Scan for the cell matching the given text and deliver its [X, Y] coordinate at center. 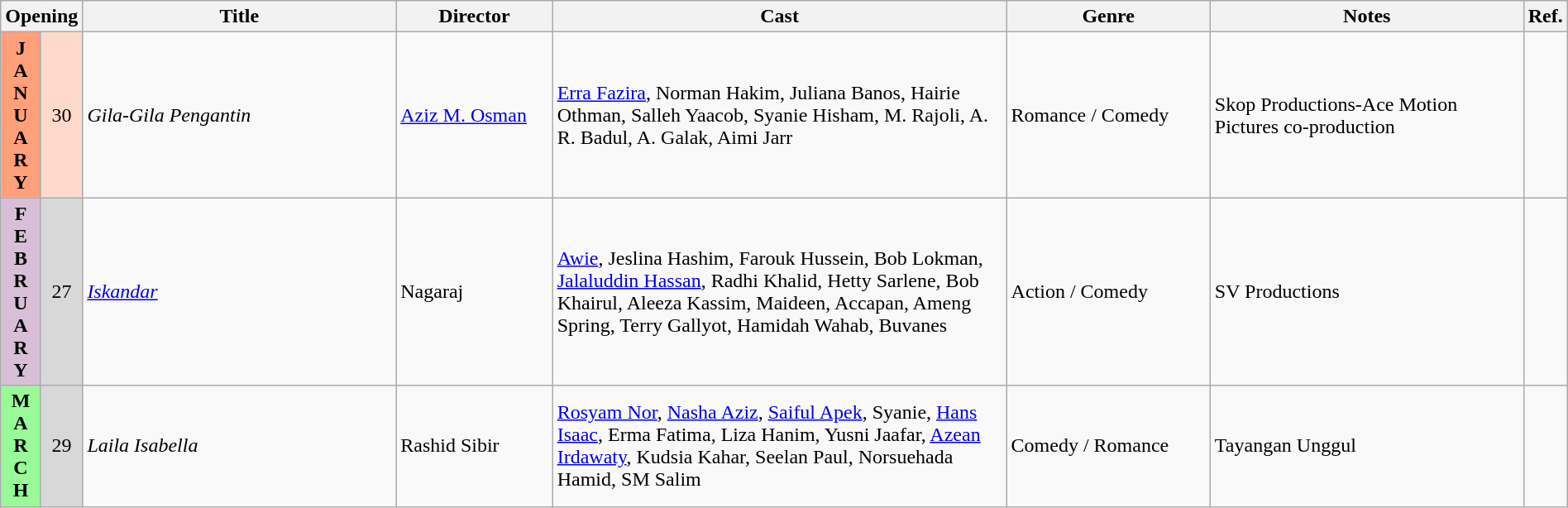
Tayangan Unggul [1366, 446]
Genre [1108, 17]
Nagaraj [475, 291]
Erra Fazira, Norman Hakim, Juliana Banos, Hairie Othman, Salleh Yaacob, Syanie Hisham, M. Rajoli, A. R. Badul, A. Galak, Aimi Jarr [779, 115]
Cast [779, 17]
Comedy / Romance [1108, 446]
Skop Productions-Ace Motion Pictures co-production [1366, 115]
Notes [1366, 17]
Opening [41, 17]
Laila Isabella [240, 446]
JANUARY [22, 115]
Aziz M. Osman [475, 115]
27 [61, 291]
30 [61, 115]
FEBRUARY [22, 291]
MARCH [22, 446]
Romance / Comedy [1108, 115]
Iskandar [240, 291]
Action / Comedy [1108, 291]
29 [61, 446]
Gila-Gila Pengantin [240, 115]
Title [240, 17]
Ref. [1545, 17]
SV Productions [1366, 291]
Director [475, 17]
Rashid Sibir [475, 446]
